Determine the [x, y] coordinate at the center of the cell enclosing the given text.  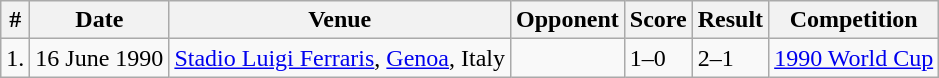
16 June 1990 [100, 58]
Score [658, 20]
1–0 [658, 58]
Venue [340, 20]
Result [730, 20]
Opponent [568, 20]
Date [100, 20]
2–1 [730, 58]
1. [16, 58]
Stadio Luigi Ferraris, Genoa, Italy [340, 58]
# [16, 20]
1990 World Cup [854, 58]
Competition [854, 20]
